Determine the [x, y] coordinate at the center of the cell enclosing the given text.  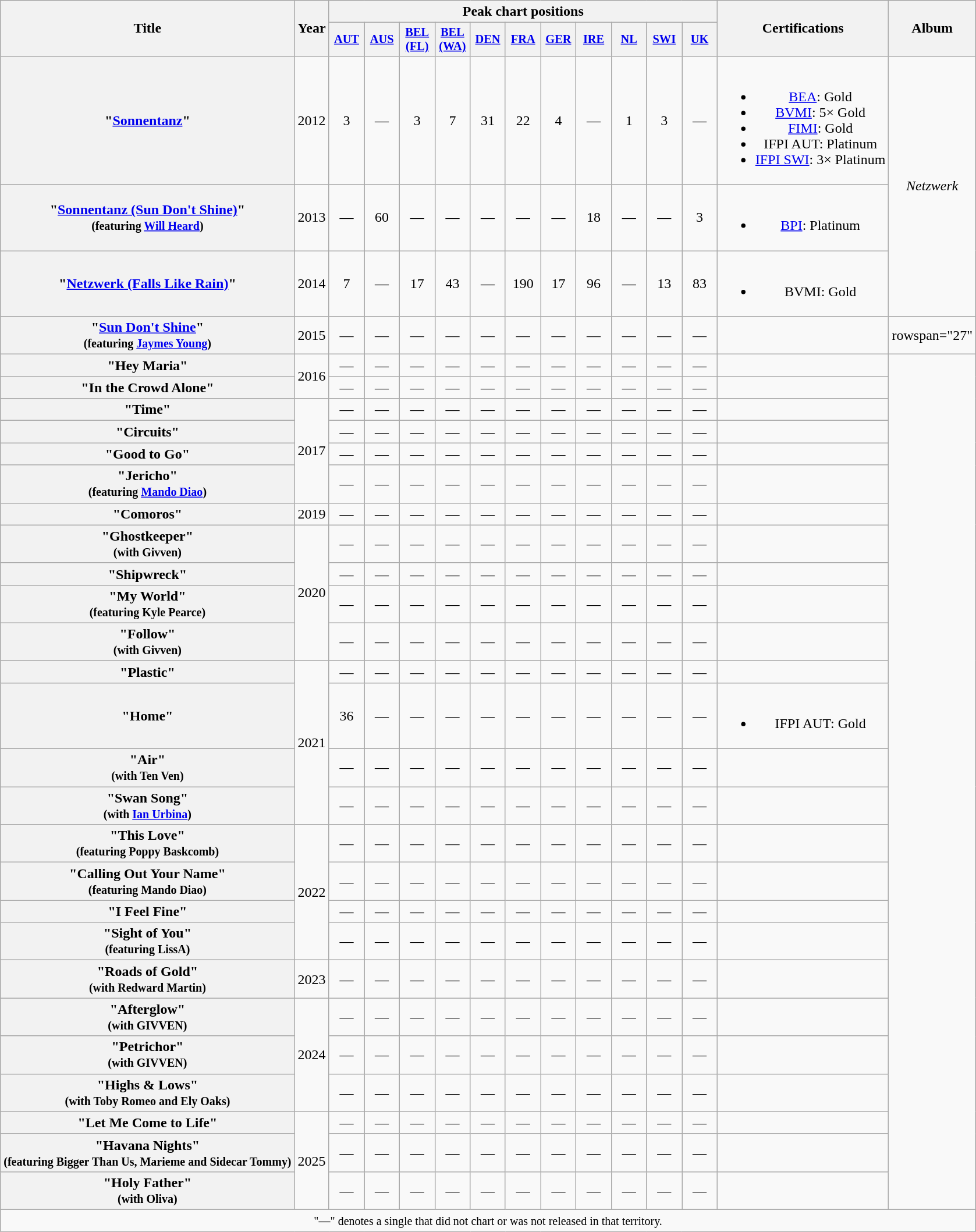
Netzwerk [932, 186]
"Plastic" [148, 672]
NL [629, 40]
2016 [312, 377]
"Jericho"(featuring Mando Diao) [148, 484]
rowspan="27" [932, 335]
2020 [312, 592]
UK [700, 40]
2015 [312, 335]
31 [488, 120]
"Follow"(with Givven) [148, 641]
Year [312, 29]
60 [382, 218]
Album [932, 29]
2012 [312, 120]
"Holy Father"(with Oliva) [148, 1191]
"Shipwreck" [148, 574]
"This Love"(featuring Poppy Baskcomb) [148, 844]
1 [629, 120]
"Highs & Lows"(with Toby Romeo and Ely Oaks) [148, 1093]
2013 [312, 218]
"Air"(with Ten Ven) [148, 768]
"Let Me Come to Life" [148, 1123]
BPI: Platinum [803, 218]
FRA [523, 40]
BEL (WA) [453, 40]
"Sight of You"(featuring LissA) [148, 942]
"Good to Go" [148, 454]
AUT [347, 40]
Title [148, 29]
IRE [594, 40]
96 [594, 284]
"Sonnentanz (Sun Don't Shine)"(featuring Will Heard) [148, 218]
"Home" [148, 716]
"Afterglow"(with GIVVEN) [148, 1017]
"Calling Out Your Name"(featuring Mando Diao) [148, 881]
AUS [382, 40]
18 [594, 218]
"Comoros" [148, 514]
"Netzwerk (Falls Like Rain)" [148, 284]
"In the Crowd Alone" [148, 388]
SWI [665, 40]
"My World"(featuring Kyle Pearce) [148, 604]
BEA: GoldBVMI: 5× GoldFIMI: GoldIFPI AUT: PlatinumIFPI SWI: 3× Platinum [803, 120]
"Time" [148, 410]
"—" denotes a single that did not chart or was not released in that territory. [488, 1220]
"Petrichor"(with GIVVEN) [148, 1055]
"Havana Nights"(featuring Bigger Than Us, Marieme and Sidecar Tommy) [148, 1152]
"Sun Don't Shine"(featuring Jaymes Young) [148, 335]
13 [665, 284]
2024 [312, 1055]
BEL (FL) [417, 40]
2017 [312, 450]
4 [559, 120]
IFPI AUT: Gold [803, 716]
2022 [312, 893]
36 [347, 716]
Peak chart positions [523, 12]
"Roads of Gold"(with Redward Martin) [148, 979]
2025 [312, 1160]
2019 [312, 514]
"Swan Song"(with Ian Urbina) [148, 805]
Certifications [803, 29]
"I Feel Fine" [148, 911]
BVMI: Gold [803, 284]
GER [559, 40]
83 [700, 284]
"Ghostkeeper"(with Givven) [148, 544]
22 [523, 120]
2014 [312, 284]
"Sonnentanz" [148, 120]
"Circuits" [148, 432]
43 [453, 284]
190 [523, 284]
"Hey Maria" [148, 365]
2021 [312, 743]
DEN [488, 40]
2023 [312, 979]
